Output the (X, Y) coordinate of the center of the cell containing the given text.  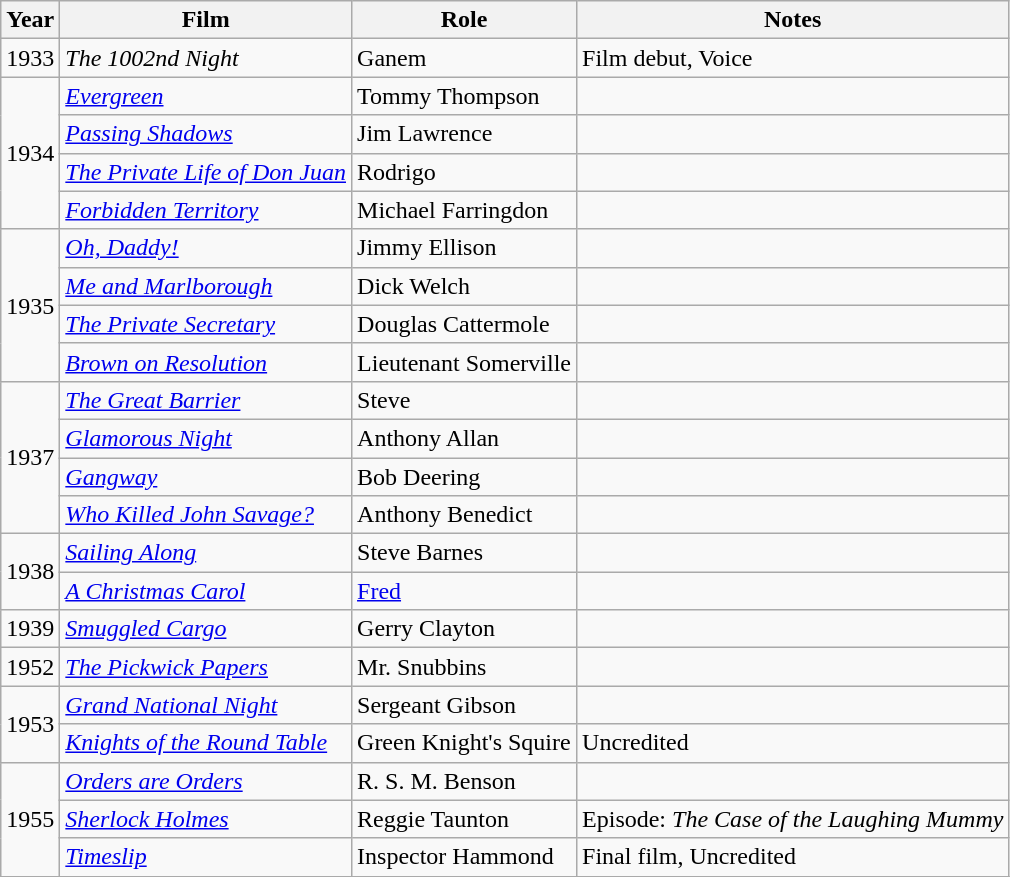
Smuggled Cargo (206, 629)
1935 (30, 305)
Mr. Snubbins (464, 667)
Steve (464, 400)
1937 (30, 457)
Evergreen (206, 96)
Reggie Taunton (464, 819)
Passing Shadows (206, 134)
Timeslip (206, 857)
Dick Welch (464, 286)
Anthony Benedict (464, 515)
Green Knight's Squire (464, 743)
Steve Barnes (464, 553)
Michael Farringdon (464, 210)
1952 (30, 667)
Uncredited (793, 743)
Inspector Hammond (464, 857)
Douglas Cattermole (464, 324)
Forbidden Territory (206, 210)
Who Killed John Savage? (206, 515)
Knights of the Round Table (206, 743)
The Pickwick Papers (206, 667)
Grand National Night (206, 705)
Final film, Uncredited (793, 857)
Year (30, 20)
Oh, Daddy! (206, 248)
1938 (30, 572)
Tommy Thompson (464, 96)
Jim Lawrence (464, 134)
The Private Secretary (206, 324)
R. S. M. Benson (464, 781)
Jimmy Ellison (464, 248)
Sailing Along (206, 553)
Fred (464, 591)
Rodrigo (464, 172)
The 1002nd Night (206, 58)
Episode: The Case of the Laughing Mummy (793, 819)
Gangway (206, 477)
Sergeant Gibson (464, 705)
Ganem (464, 58)
Sherlock Holmes (206, 819)
A Christmas Carol (206, 591)
Glamorous Night (206, 438)
The Great Barrier (206, 400)
1939 (30, 629)
1933 (30, 58)
Orders are Orders (206, 781)
Me and Marlborough (206, 286)
Brown on Resolution (206, 362)
1953 (30, 724)
Bob Deering (464, 477)
Anthony Allan (464, 438)
Lieutenant Somerville (464, 362)
Film (206, 20)
1934 (30, 153)
Role (464, 20)
1955 (30, 819)
Notes (793, 20)
The Private Life of Don Juan (206, 172)
Gerry Clayton (464, 629)
Film debut, Voice (793, 58)
